For the text-containing cell, return its midpoint in (X, Y) coordinate format. 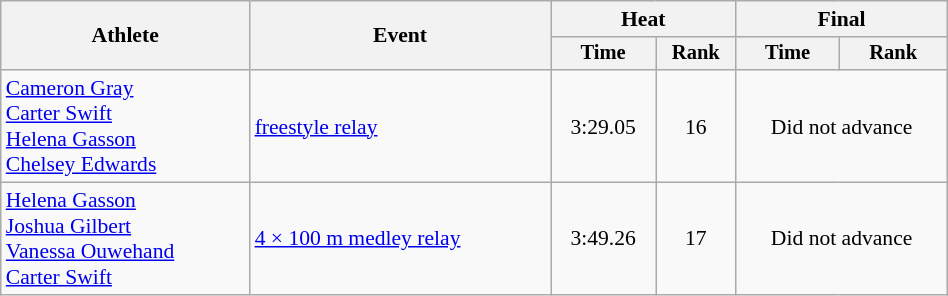
3:49.26 (602, 239)
Cameron GrayCarter Swift Helena GassonChelsey Edwards (126, 126)
Final (842, 19)
Athlete (126, 36)
17 (696, 239)
16 (696, 126)
freestyle relay (400, 126)
Event (400, 36)
Helena Gasson Joshua GilbertVanessa OuwehandCarter Swift (126, 239)
3:29.05 (602, 126)
4 × 100 m medley relay (400, 239)
Heat (642, 19)
